From the cell containing the given text, extract its center point as (X, Y) coordinate. 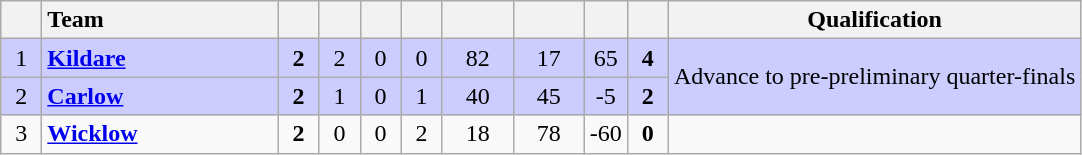
Wicklow (160, 134)
17 (548, 58)
Team (160, 20)
-5 (606, 96)
3 (22, 134)
18 (478, 134)
-60 (606, 134)
Kildare (160, 58)
Qualification (874, 20)
40 (478, 96)
Carlow (160, 96)
78 (548, 134)
Advance to pre-preliminary quarter-finals (874, 77)
45 (548, 96)
4 (648, 58)
82 (478, 58)
65 (606, 58)
